Pinpoint the cell where the given text exists, returning its (x, y) midpoint coordinate. 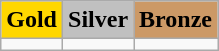
Gold (32, 20)
Silver (98, 20)
Bronze (176, 20)
